Return the (x, y) coordinate for the center point of the cell that contains the specified text.  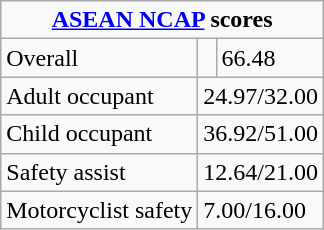
7.00/16.00 (261, 210)
12.64/21.00 (261, 172)
66.48 (270, 58)
Safety assist (100, 172)
Child occupant (100, 134)
Motorcyclist safety (100, 210)
Adult occupant (100, 96)
Overall (100, 58)
36.92/51.00 (261, 134)
ASEAN NCAP scores (162, 20)
24.97/32.00 (261, 96)
